Determine the [X, Y] coordinate at the center of the cell enclosing the given text.  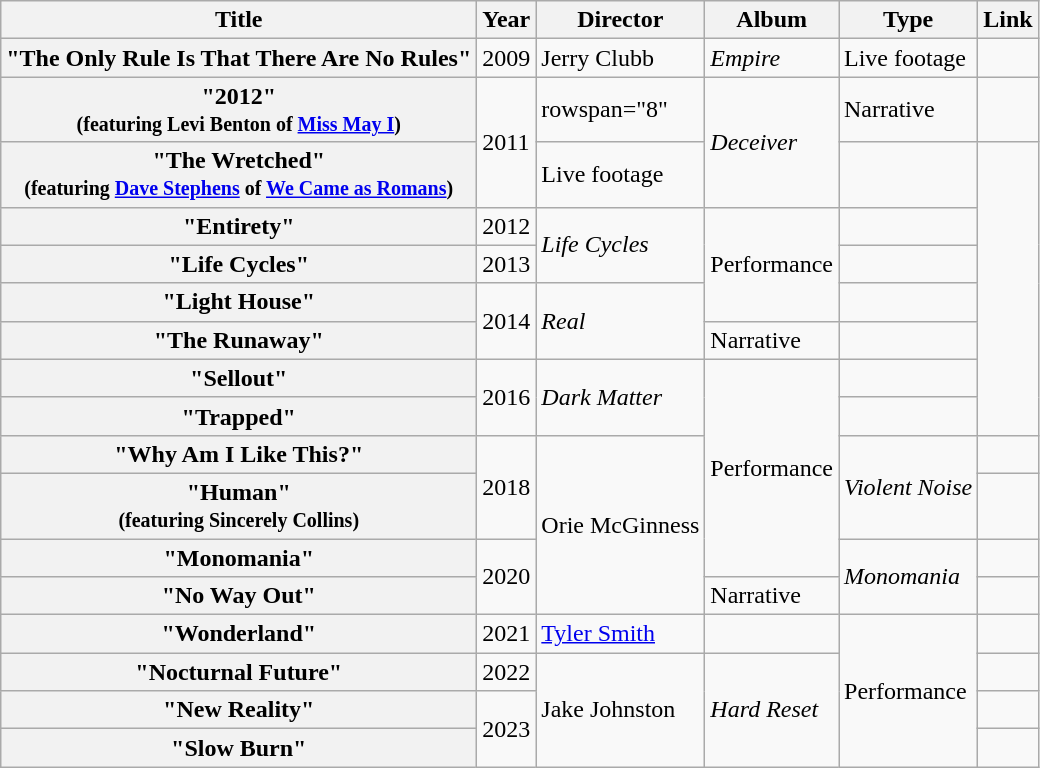
"New Reality" [239, 710]
Jake Johnston [620, 710]
"The Wretched"(featuring Dave Stephens of We Came as Romans) [239, 174]
"Human"(featuring Sincerely Collins) [239, 506]
Deceiver [772, 142]
"Entirety" [239, 226]
Orie McGinness [620, 524]
"Wonderland" [239, 634]
2020 [506, 576]
Monomania [908, 576]
2018 [506, 486]
Jerry Clubb [620, 58]
2013 [506, 264]
Title [239, 20]
Type [908, 20]
Violent Noise [908, 486]
Life Cycles [620, 245]
2011 [506, 142]
2012 [506, 226]
Dark Matter [620, 397]
"Light House" [239, 302]
"2012"(featuring Levi Benton of Miss May I) [239, 110]
"Sellout" [239, 378]
Hard Reset [772, 710]
2016 [506, 397]
"Slow Burn" [239, 748]
Tyler Smith [620, 634]
"No Way Out" [239, 596]
"Trapped" [239, 416]
"Nocturnal Future" [239, 672]
2021 [506, 634]
Year [506, 20]
"The Only Rule Is That There Are No Rules" [239, 58]
2022 [506, 672]
"Monomania" [239, 557]
2023 [506, 729]
rowspan="8" [620, 110]
Link [1008, 20]
"Life Cycles" [239, 264]
Director [620, 20]
Album [772, 20]
"The Runaway" [239, 340]
"Why Am I Like This?" [239, 454]
Real [620, 321]
2009 [506, 58]
Empire [772, 58]
2014 [506, 321]
